From the cell containing the given text, extract its center point as (X, Y) coordinate. 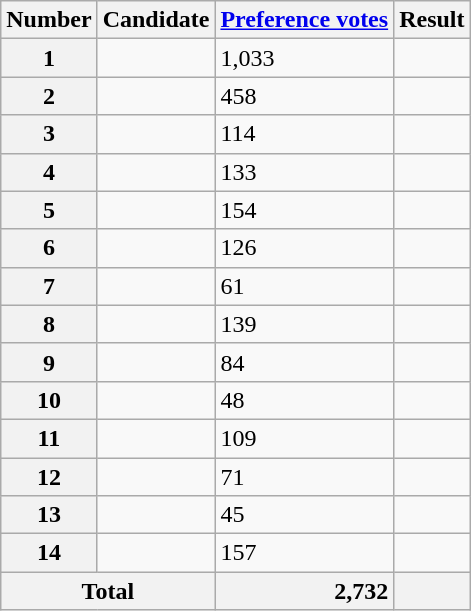
4 (49, 172)
Number (49, 20)
9 (49, 362)
1,033 (304, 58)
109 (304, 438)
61 (304, 286)
458 (304, 96)
Preference votes (304, 20)
11 (49, 438)
1 (49, 58)
71 (304, 477)
Total (108, 591)
139 (304, 324)
Candidate (156, 20)
Result (432, 20)
48 (304, 400)
6 (49, 248)
14 (49, 553)
5 (49, 210)
2 (49, 96)
8 (49, 324)
114 (304, 134)
84 (304, 362)
157 (304, 553)
7 (49, 286)
45 (304, 515)
2,732 (304, 591)
13 (49, 515)
154 (304, 210)
133 (304, 172)
126 (304, 248)
3 (49, 134)
10 (49, 400)
12 (49, 477)
